Find where the given text appears and provide that cell's center as [x, y] coordinate. 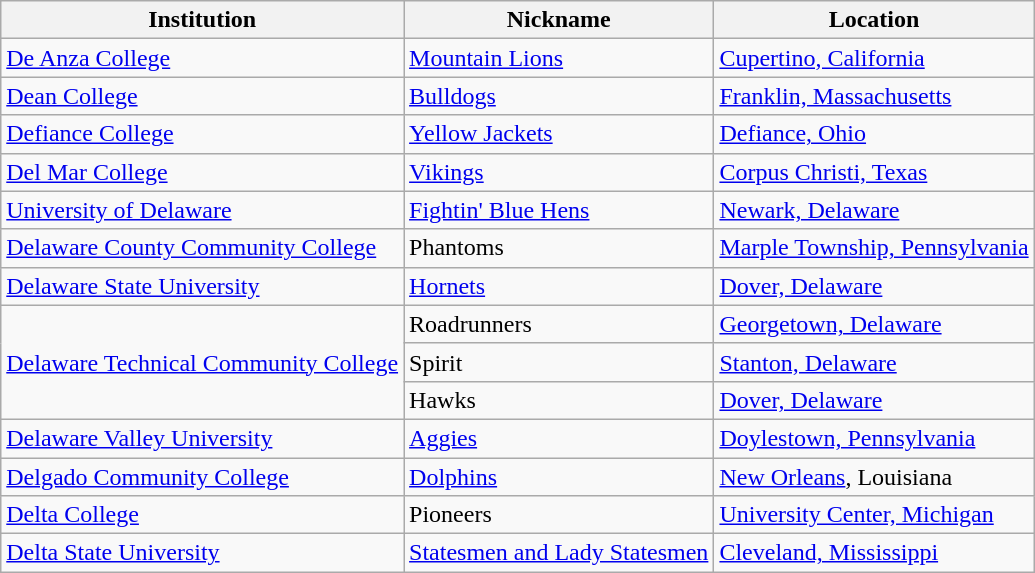
Location [874, 20]
Cupertino, California [874, 58]
University Center, Michigan [874, 515]
Delaware Valley University [202, 438]
Nickname [559, 20]
Yellow Jackets [559, 134]
Dean College [202, 96]
Delta College [202, 515]
Delgado Community College [202, 477]
Delaware State University [202, 286]
Georgetown, Delaware [874, 324]
Fightin' Blue Hens [559, 210]
Cleveland, Mississippi [874, 553]
Stanton, Delaware [874, 362]
Defiance College [202, 134]
Hawks [559, 400]
Statesmen and Lady Statesmen [559, 553]
Dolphins [559, 477]
Doylestown, Pennsylvania [874, 438]
Delta State University [202, 553]
Corpus Christi, Texas [874, 172]
Mountain Lions [559, 58]
Bulldogs [559, 96]
Delaware County Community College [202, 248]
Pioneers [559, 515]
De Anza College [202, 58]
Institution [202, 20]
Newark, Delaware [874, 210]
Spirit [559, 362]
Marple Township, Pennsylvania [874, 248]
University of Delaware [202, 210]
Vikings [559, 172]
Delaware Technical Community College [202, 362]
Phantoms [559, 248]
Del Mar College [202, 172]
New Orleans, Louisiana [874, 477]
Aggies [559, 438]
Hornets [559, 286]
Defiance, Ohio [874, 134]
Roadrunners [559, 324]
Franklin, Massachusetts [874, 96]
